Determine the [X, Y] coordinate at the center of the cell enclosing the given text.  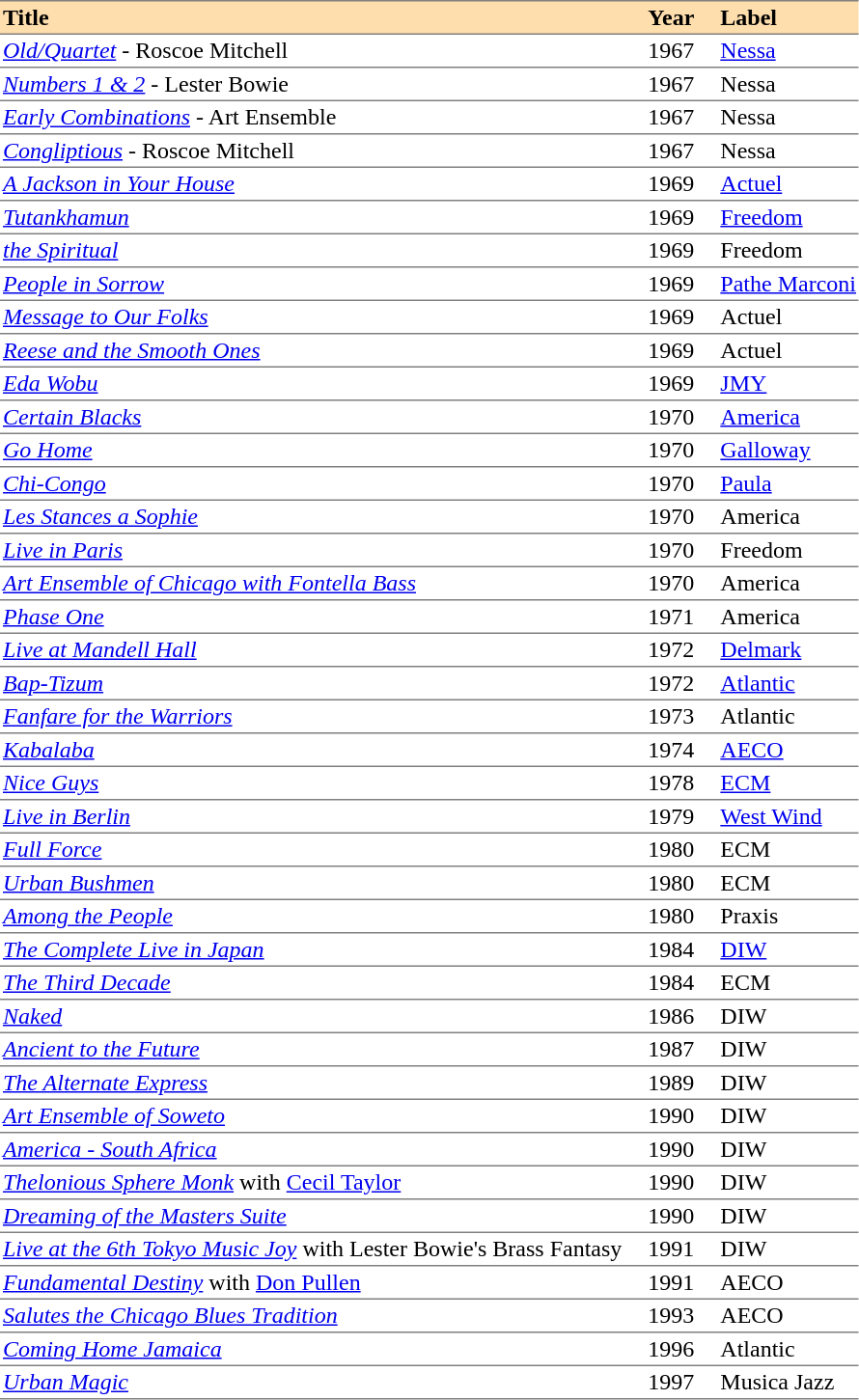
1986 [671, 1016]
The Complete Live in Japan [313, 950]
Les Stances a Sophie [313, 517]
Nice Guys [313, 783]
People in Sorrow [313, 285]
Old/Quartet - Roscoe Mitchell [313, 51]
Ancient to the Future [313, 1050]
Full Force [313, 850]
1978 [671, 783]
1973 [671, 717]
Art Ensemble of Chicago with Fontella Bass [313, 584]
Live in Berlin [313, 817]
Dreaming of the Masters Suite [313, 1217]
the Spiritual [313, 251]
Salutes the Chicago Blues Tradition [313, 1316]
Praxis [788, 917]
Paula [788, 483]
Bap-Tizum [313, 684]
Tutankhamun [313, 217]
Label [788, 17]
1979 [671, 817]
Thelonious Sphere Monk with Cecil Taylor [313, 1183]
Year [671, 17]
Urban Bushmen [313, 883]
Delmark [788, 650]
1993 [671, 1316]
America - South Africa [313, 1149]
Go Home [313, 451]
Art Ensemble of Soweto [313, 1116]
1974 [671, 750]
Pathe Marconi [788, 285]
Kabalaba [313, 750]
Chi-Congo [313, 483]
JMY [788, 384]
Message to Our Folks [313, 317]
Fundamental Destiny with Don Pullen [313, 1282]
Musica Jazz [788, 1383]
Congliptious - Roscoe Mitchell [313, 151]
Coming Home Jamaica [313, 1350]
1989 [671, 1084]
Eda Wobu [313, 384]
1996 [671, 1350]
Early Combinations - Art Ensemble [313, 118]
West Wind [788, 817]
Live at Mandell Hall [313, 650]
The Alternate Express [313, 1084]
1997 [671, 1383]
Naked [313, 1016]
Title [313, 17]
Urban Magic [313, 1383]
A Jackson in Your House [313, 184]
1971 [671, 617]
The Third Decade [313, 983]
Among the People [313, 917]
Live in Paris [313, 551]
Reese and the Smooth Ones [313, 350]
1987 [671, 1050]
Certain Blacks [313, 418]
Live at the 6th Tokyo Music Joy with Lester Bowie's Brass Fantasy [313, 1249]
Galloway [788, 451]
Numbers 1 & 2 - Lester Bowie [313, 84]
Phase One [313, 617]
Fanfare for the Warriors [313, 717]
